Scan for the cell matching the given text and deliver its (x, y) coordinate at center. 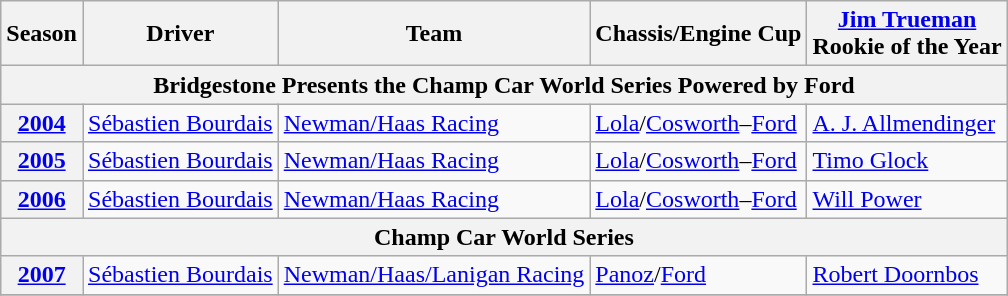
Season (42, 34)
Bridgestone Presents the Champ Car World Series Powered by Ford (504, 85)
Newman/Haas/Lanigan Racing (434, 275)
Driver (180, 34)
A. J. Allmendinger (907, 123)
2006 (42, 199)
Timo Glock (907, 161)
Will Power (907, 199)
Panoz/Ford (698, 275)
Champ Car World Series (504, 237)
Chassis/Engine Cup (698, 34)
Team (434, 34)
Jim TruemanRookie of the Year (907, 34)
Robert Doornbos (907, 275)
2004 (42, 123)
2005 (42, 161)
2007 (42, 275)
